Identify which cell holds the provided text, then report its (x, y) central coordinate. 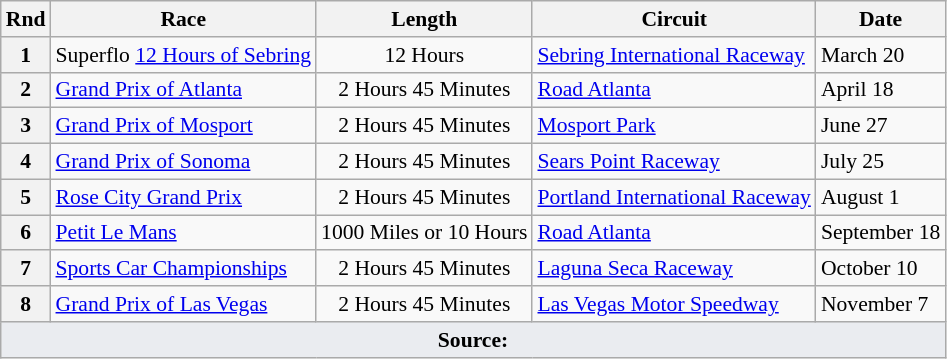
1000 Miles or 10 Hours (424, 233)
June 27 (880, 126)
Sports Car Championships (183, 269)
September 18 (880, 233)
Sebring International Raceway (674, 55)
1 (26, 55)
6 (26, 233)
8 (26, 304)
Grand Prix of Mosport (183, 126)
March 20 (880, 55)
October 10 (880, 269)
Laguna Seca Raceway (674, 269)
Sears Point Raceway (674, 162)
Las Vegas Motor Speedway (674, 304)
Rose City Grand Prix (183, 197)
5 (26, 197)
4 (26, 162)
Grand Prix of Sonoma (183, 162)
Petit Le Mans (183, 233)
August 1 (880, 197)
Mosport Park (674, 126)
Race (183, 19)
7 (26, 269)
July 25 (880, 162)
12 Hours (424, 55)
Length (424, 19)
Source: (474, 340)
Grand Prix of Atlanta (183, 90)
3 (26, 126)
Date (880, 19)
November 7 (880, 304)
Portland International Raceway (674, 197)
April 18 (880, 90)
2 (26, 90)
Superflo 12 Hours of Sebring (183, 55)
Circuit (674, 19)
Rnd (26, 19)
Grand Prix of Las Vegas (183, 304)
